Identify which cell holds the provided text, then report its [x, y] central coordinate. 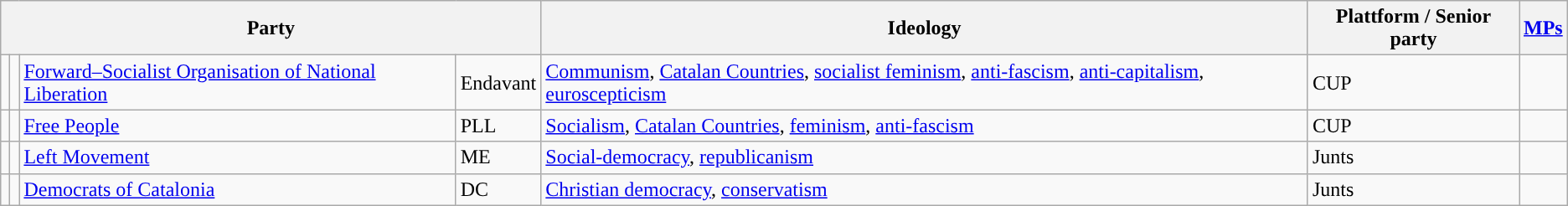
Democrats of Catalonia [238, 189]
Communism, Catalan Countries, socialist feminism, anti-fascism, anti-capitalism, euroscepticism [925, 82]
Endavant [498, 82]
Forward–Socialist Organisation of National Liberation [238, 82]
Socialism, Catalan Countries, feminism, anti-fascism [925, 126]
Christian democracy, conservatism [925, 189]
Ideology [925, 28]
Free People [238, 126]
MPs [1544, 28]
Plattform / Senior party [1413, 28]
Party [271, 28]
Social-democracy, republicanism [925, 157]
Left Movement [238, 157]
DC [498, 189]
PLL [498, 126]
ME [498, 157]
